Detect which cell encompasses the target text, then output its (x, y) center coordinate. 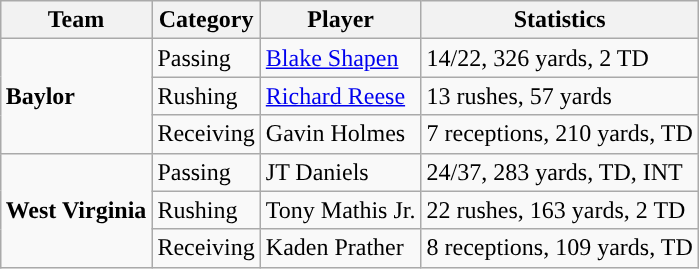
24/37, 283 yards, TD, INT (560, 172)
14/22, 326 yards, 2 TD (560, 58)
JT Daniels (340, 172)
Team (76, 20)
Category (206, 20)
22 rushes, 163 yards, 2 TD (560, 210)
8 receptions, 109 yards, TD (560, 248)
Baylor (76, 96)
Richard Reese (340, 96)
13 rushes, 57 yards (560, 96)
West Virginia (76, 210)
Kaden Prather (340, 248)
Tony Mathis Jr. (340, 210)
Blake Shapen (340, 58)
Player (340, 20)
7 receptions, 210 yards, TD (560, 134)
Statistics (560, 20)
Gavin Holmes (340, 134)
